Scan for the cell matching the given text and deliver its (x, y) coordinate at center. 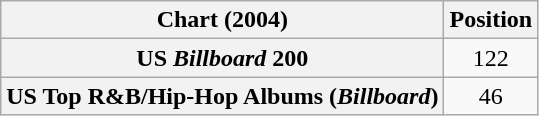
Chart (2004) (222, 20)
46 (491, 96)
US Top R&B/Hip-Hop Albums (Billboard) (222, 96)
Position (491, 20)
122 (491, 58)
US Billboard 200 (222, 58)
